Return the [X, Y] coordinate for the center point of the cell that contains the specified text.  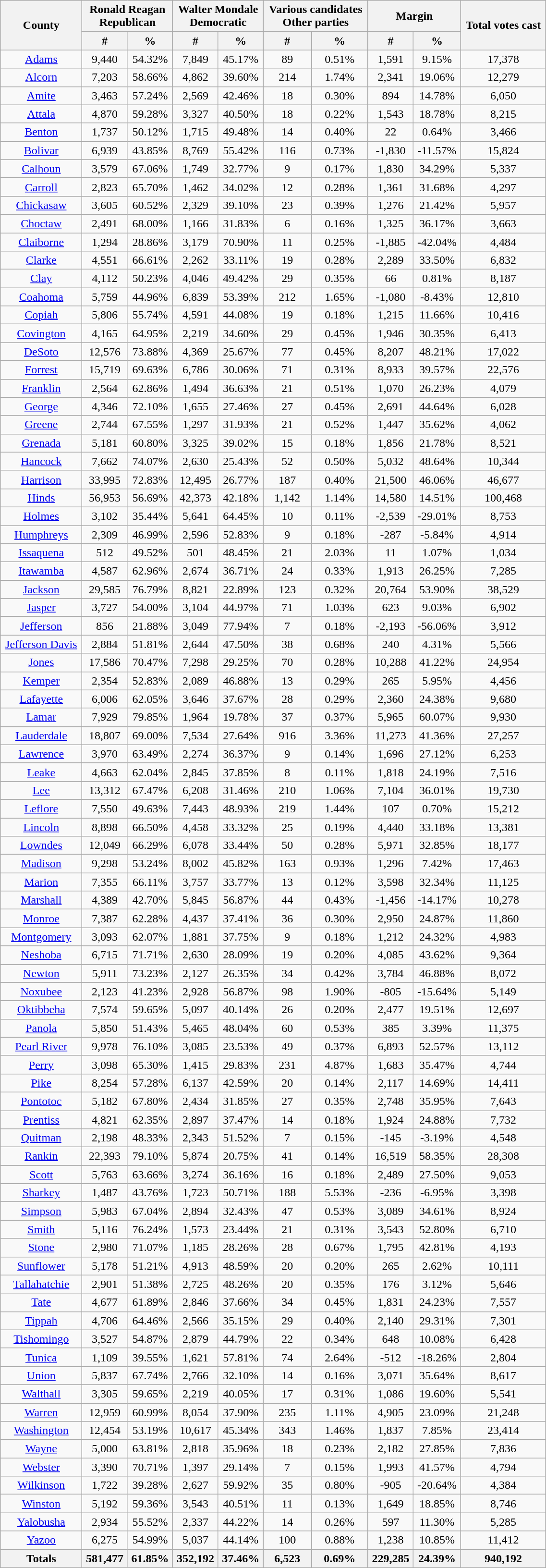
42.81% [437, 1248]
Benton [41, 132]
4,821 [105, 1120]
29.31% [437, 1321]
1,722 [105, 1485]
3,527 [105, 1339]
0.67% [340, 1248]
8,054 [195, 1412]
-805 [390, 992]
69.63% [150, 370]
Oktibbeha [41, 1010]
8,933 [390, 370]
18,177 [503, 845]
62.05% [150, 699]
15,719 [105, 370]
29.14% [241, 1467]
40.51% [241, 1504]
3.12% [437, 1284]
Itawamba [41, 571]
2,596 [195, 535]
13,312 [105, 790]
17,586 [105, 662]
Jefferson [41, 626]
Prentiss [41, 1120]
1,397 [195, 1467]
6,902 [503, 608]
8,617 [503, 1375]
-29.01% [437, 516]
3,466 [503, 132]
Lowndes [41, 845]
Total votes cast [503, 25]
7,849 [195, 59]
3,102 [105, 516]
9,680 [503, 699]
3,912 [503, 626]
916 [287, 735]
Greene [41, 425]
64.46% [150, 1321]
1,494 [195, 388]
1,573 [195, 1229]
5,965 [390, 717]
1,276 [390, 205]
42,373 [195, 498]
12,959 [105, 1412]
17,378 [503, 59]
79.85% [150, 717]
176 [390, 1284]
28.26% [241, 1248]
25 [287, 827]
2,337 [195, 1522]
3,605 [105, 205]
12,810 [503, 297]
Leflore [41, 808]
2,140 [390, 1321]
3,098 [105, 1065]
74.07% [150, 461]
24.32% [437, 937]
Calhoun [41, 169]
61.85% [150, 1558]
39.60% [241, 77]
53.90% [437, 589]
54.99% [150, 1540]
212 [287, 297]
1,296 [390, 864]
188 [287, 1193]
3,757 [195, 882]
1,881 [195, 937]
894 [390, 96]
70 [287, 662]
73.88% [150, 352]
44.14% [241, 1540]
2,980 [105, 1248]
Issaquena [41, 553]
52.80% [437, 1229]
7,355 [105, 882]
4,870 [105, 114]
49.52% [150, 553]
1,649 [390, 1504]
35 [287, 1485]
4,551 [105, 260]
0.70% [437, 808]
1,946 [390, 333]
23.44% [241, 1229]
Margin [414, 16]
Franklin [41, 388]
Carroll [41, 187]
1,924 [390, 1120]
George [41, 406]
-6.95% [437, 1193]
Copiah [41, 315]
35.64% [437, 1375]
6,006 [105, 699]
2,884 [105, 644]
1,621 [195, 1357]
Tunica [41, 1357]
5,182 [105, 1101]
38 [287, 644]
40.05% [241, 1394]
2,117 [390, 1083]
7,285 [503, 571]
6 [287, 223]
512 [105, 553]
1,837 [390, 1431]
Monroe [41, 919]
Jasper [41, 608]
1,415 [195, 1065]
31.68% [437, 187]
65.30% [150, 1065]
-512 [390, 1357]
5,337 [503, 169]
79.10% [150, 1156]
7,298 [195, 662]
214 [287, 77]
23.09% [437, 1412]
6,832 [503, 260]
352,192 [195, 1558]
54.87% [150, 1339]
4,297 [503, 187]
-5.84% [437, 535]
648 [390, 1339]
31.85% [241, 1101]
28.09% [241, 955]
66.11% [150, 882]
1,487 [105, 1193]
12,454 [105, 1431]
3,305 [105, 1394]
3,784 [390, 973]
22.89% [241, 589]
5,566 [503, 644]
38,529 [503, 589]
Warren [41, 1412]
1.74% [340, 77]
856 [105, 626]
385 [390, 1028]
67.55% [150, 425]
3.39% [437, 1028]
8,746 [503, 1504]
37.47% [241, 1120]
56,953 [105, 498]
4,862 [195, 77]
2,182 [390, 1449]
-236 [390, 1193]
1.06% [340, 790]
70.71% [150, 1467]
0.73% [340, 150]
Walter MondaleDemocratic [218, 16]
55.42% [241, 150]
Clay [41, 279]
4,346 [105, 406]
76.79% [150, 589]
2.64% [340, 1357]
4,744 [503, 1065]
Tishomingo [41, 1339]
Hinds [41, 498]
53.24% [150, 864]
39.55% [150, 1357]
33.44% [241, 845]
2,309 [105, 535]
64.95% [150, 333]
8,215 [503, 114]
32.10% [241, 1375]
8,769 [195, 150]
Humphreys [41, 535]
0.33% [340, 571]
65.70% [150, 187]
Jackson [41, 589]
0.26% [340, 1522]
Winston [41, 1504]
52.57% [437, 1046]
3,325 [195, 443]
44.97% [241, 608]
8,002 [195, 864]
Covington [41, 333]
1.03% [340, 608]
5,541 [503, 1394]
6,893 [390, 1046]
7,643 [503, 1101]
57.24% [150, 96]
-14.17% [437, 900]
-2,539 [390, 516]
7,301 [503, 1321]
10,278 [503, 900]
Claiborne [41, 242]
44.64% [437, 406]
27,257 [503, 735]
10,111 [503, 1266]
Tate [41, 1302]
11.66% [437, 315]
17,022 [503, 352]
0.52% [340, 425]
Forrest [41, 370]
2,897 [195, 1120]
2,845 [195, 772]
33,995 [105, 479]
10,617 [195, 1431]
36 [287, 919]
7.85% [437, 1431]
11,412 [503, 1540]
6,413 [503, 333]
67.80% [150, 1101]
Marion [41, 882]
-287 [390, 535]
13,112 [503, 1046]
Lee [41, 790]
26.77% [241, 479]
2,879 [195, 1339]
3,579 [105, 169]
6,208 [195, 790]
7,534 [195, 735]
1,212 [390, 937]
27.64% [241, 735]
35.95% [437, 1101]
0.42% [340, 973]
1.90% [340, 992]
10 [287, 516]
41.57% [437, 1467]
-15.64% [437, 992]
0.39% [340, 205]
42.46% [241, 96]
Ronald ReaganRepublican [128, 16]
-145 [390, 1138]
Totals [41, 1558]
4,369 [195, 352]
6,715 [105, 955]
37.67% [241, 699]
45.17% [241, 59]
3,970 [105, 754]
48.45% [241, 553]
71.71% [150, 955]
Wilkinson [41, 1485]
2,748 [390, 1101]
210 [287, 790]
5,646 [503, 1284]
4,165 [105, 333]
76.24% [150, 1229]
24.38% [437, 699]
19.51% [437, 1010]
47 [287, 1211]
0.43% [340, 900]
940,192 [503, 1558]
21.42% [437, 205]
Marshall [41, 900]
5,192 [105, 1504]
2,360 [390, 699]
59.36% [150, 1504]
Sunflower [41, 1266]
37.66% [241, 1302]
40.50% [241, 114]
33.32% [241, 827]
48.04% [241, 1028]
45.34% [241, 1431]
3,663 [503, 223]
Jefferson Davis [41, 644]
2,744 [105, 425]
1,856 [390, 443]
5,850 [105, 1028]
1,964 [195, 717]
24.19% [437, 772]
2,894 [195, 1211]
44.22% [241, 1522]
Lamar [41, 717]
74 [287, 1357]
2,343 [195, 1138]
0.68% [340, 644]
41.36% [437, 735]
8,753 [503, 516]
7,574 [105, 1010]
1.11% [340, 1412]
100,468 [503, 498]
4,587 [105, 571]
0.50% [340, 461]
9.03% [437, 608]
123 [287, 589]
Panola [41, 1028]
53.39% [241, 297]
5,983 [105, 1211]
2,491 [105, 223]
7.42% [437, 864]
20.75% [241, 1156]
20,764 [390, 589]
5,641 [195, 516]
25.43% [241, 461]
0.80% [340, 1485]
10,288 [390, 662]
2,123 [105, 992]
4,794 [503, 1467]
6,078 [195, 845]
73.23% [150, 973]
1,238 [390, 1540]
15 [287, 443]
Coahoma [41, 297]
7,516 [503, 772]
12,576 [105, 352]
62.04% [150, 772]
72.83% [150, 479]
18.85% [437, 1504]
24.39% [437, 1558]
3,646 [195, 699]
98 [287, 992]
Stone [41, 1248]
1,086 [390, 1394]
68.00% [150, 223]
219 [287, 808]
52 [287, 461]
24.88% [437, 1120]
7,662 [105, 461]
Lauderdale [41, 735]
12,049 [105, 845]
5,874 [195, 1156]
4,456 [503, 681]
8,821 [195, 589]
8,072 [503, 973]
Kemper [41, 681]
-42.04% [437, 242]
2,725 [195, 1284]
5,806 [105, 315]
1,109 [105, 1357]
6,028 [503, 406]
1.14% [340, 498]
27.85% [437, 1449]
3,390 [105, 1467]
4,591 [195, 315]
7,836 [503, 1449]
17 [287, 1394]
2,928 [195, 992]
11,273 [390, 735]
7,443 [195, 808]
66.29% [150, 845]
Various candidatesOther parties [315, 16]
45.82% [241, 864]
4,914 [503, 535]
6,253 [503, 754]
1,993 [390, 1467]
62.07% [150, 937]
Lafayette [41, 699]
6,839 [195, 297]
11.30% [437, 1522]
3,089 [390, 1211]
4,484 [503, 242]
7,203 [105, 77]
5,465 [195, 1028]
4,389 [105, 900]
77.94% [241, 626]
44.79% [241, 1339]
18.78% [437, 114]
Jones [41, 662]
3,463 [105, 96]
39.02% [241, 443]
Washington [41, 1431]
0.13% [340, 1504]
27.50% [437, 1175]
28.86% [150, 242]
40.14% [241, 1010]
5,957 [503, 205]
5,000 [105, 1449]
10,344 [503, 461]
5.53% [340, 1193]
59.28% [150, 114]
4,677 [105, 1302]
2,950 [390, 919]
9,930 [503, 717]
19.60% [437, 1394]
3,071 [390, 1375]
89 [287, 59]
35.96% [241, 1449]
Simpson [41, 1211]
42.70% [150, 900]
100 [287, 1540]
Grenada [41, 443]
33.18% [437, 827]
5,845 [195, 900]
63.66% [150, 1175]
15,212 [503, 808]
60.99% [150, 1412]
4,062 [503, 425]
7,104 [390, 790]
1,696 [390, 754]
27.46% [241, 406]
26.35% [241, 973]
9,364 [503, 955]
6,786 [195, 370]
8,898 [105, 827]
DeSoto [41, 352]
5,181 [105, 443]
0.69% [340, 1558]
28,308 [503, 1156]
1.07% [437, 553]
7,557 [503, 1302]
2,566 [195, 1321]
2.03% [340, 553]
16,519 [390, 1156]
26.25% [437, 571]
29.25% [241, 662]
24 [287, 571]
55.74% [150, 315]
62.86% [150, 388]
0.25% [340, 242]
2,823 [105, 187]
2,289 [390, 260]
2,198 [105, 1138]
31.93% [241, 425]
1,185 [195, 1248]
5,837 [105, 1375]
6,275 [105, 1540]
60.52% [150, 205]
22,393 [105, 1156]
66.50% [150, 827]
58.66% [150, 77]
0.22% [340, 114]
51.43% [150, 1028]
3,085 [195, 1046]
187 [287, 479]
2,674 [195, 571]
-1,885 [390, 242]
Pontotoc [41, 1101]
4,085 [390, 955]
14,580 [390, 498]
10.08% [437, 1339]
35.44% [150, 516]
67.74% [150, 1375]
0.32% [340, 589]
4,112 [105, 279]
31.83% [241, 223]
44.96% [150, 297]
21,248 [503, 1412]
41 [287, 1156]
46.06% [437, 479]
63.49% [150, 754]
7,732 [503, 1120]
11,375 [503, 1028]
48.21% [437, 352]
32.85% [437, 845]
623 [390, 608]
43.62% [437, 955]
53.19% [150, 1431]
42.59% [241, 1083]
Rankin [41, 1156]
4,458 [195, 827]
39.28% [150, 1485]
21.88% [150, 626]
35.47% [437, 1065]
229,285 [390, 1558]
36.16% [241, 1175]
4,913 [195, 1266]
1,818 [390, 772]
35.15% [241, 1321]
24.23% [437, 1302]
2,846 [195, 1302]
-11.57% [437, 150]
4,706 [105, 1321]
Chickasaw [41, 205]
5.95% [437, 681]
-905 [390, 1485]
4,548 [503, 1138]
1,447 [390, 425]
39.57% [437, 370]
2,644 [195, 644]
-8.43% [437, 297]
5,178 [105, 1266]
Tallahatchie [41, 1284]
Scott [41, 1175]
48.26% [241, 1284]
51.38% [150, 1284]
32.34% [437, 882]
51.52% [241, 1138]
0.88% [340, 1540]
33.77% [241, 882]
7,387 [105, 919]
6,710 [503, 1229]
4,983 [503, 937]
3,104 [195, 608]
5,037 [195, 1540]
Clarke [41, 260]
3,179 [195, 242]
50.23% [150, 279]
1,034 [503, 553]
4,905 [390, 1412]
1,297 [195, 425]
41.23% [150, 992]
3,727 [105, 608]
72.10% [150, 406]
46,677 [503, 479]
57.28% [150, 1083]
6,428 [503, 1339]
66.61% [150, 260]
Yalobusha [41, 1522]
2,818 [195, 1449]
36.17% [437, 223]
1,166 [195, 223]
5,097 [195, 1010]
50 [287, 845]
5,759 [105, 297]
51.81% [150, 644]
8,254 [105, 1083]
Holmes [41, 516]
55.52% [150, 1522]
39.10% [241, 205]
63.81% [150, 1449]
12,279 [503, 77]
31.46% [241, 790]
48.33% [150, 1138]
14.78% [437, 96]
2,804 [503, 1357]
5,763 [105, 1175]
0.23% [340, 1449]
5,149 [503, 992]
2,477 [390, 1010]
Pearl River [41, 1046]
36.63% [241, 388]
107 [390, 808]
5,032 [390, 461]
2,934 [105, 1522]
7,929 [105, 717]
Quitman [41, 1138]
23,414 [503, 1431]
6,939 [105, 150]
33.50% [437, 260]
1,683 [390, 1065]
62.96% [150, 571]
1,142 [287, 498]
60.07% [437, 717]
22,576 [503, 370]
29.83% [241, 1065]
1.46% [340, 1431]
6,050 [503, 96]
76.10% [150, 1046]
29,585 [105, 589]
1,831 [390, 1302]
2,127 [195, 973]
44 [287, 900]
4,437 [195, 919]
67.06% [150, 169]
Webster [41, 1467]
61.89% [150, 1302]
231 [287, 1065]
-2,193 [390, 626]
10.85% [437, 1540]
24.87% [437, 919]
Choctaw [41, 223]
0.64% [437, 132]
27.12% [437, 754]
60.80% [150, 443]
9,978 [105, 1046]
2,341 [390, 77]
Wayne [41, 1449]
1,361 [390, 187]
64.45% [241, 516]
26.23% [437, 388]
8 [287, 772]
Tippah [41, 1321]
59.92% [241, 1485]
1,749 [195, 169]
1,655 [195, 406]
Bolivar [41, 150]
1,715 [195, 132]
12,697 [503, 1010]
67.04% [150, 1211]
2,569 [195, 96]
19.78% [241, 717]
1.44% [340, 808]
12 [287, 187]
2,434 [195, 1101]
62.28% [150, 919]
13,381 [503, 827]
24,954 [503, 662]
36.71% [241, 571]
1,591 [390, 59]
4,046 [195, 279]
4,663 [105, 772]
19.06% [437, 77]
3,093 [105, 937]
34.61% [437, 1211]
42.18% [241, 498]
49.42% [241, 279]
50.71% [241, 1193]
Amite [41, 96]
2,766 [195, 1375]
-1,456 [390, 900]
19,730 [503, 790]
48.59% [241, 1266]
30.35% [437, 333]
9,298 [105, 864]
66 [390, 279]
1.65% [340, 297]
4,440 [390, 827]
9,440 [105, 59]
15,824 [503, 150]
5,911 [105, 973]
9.15% [437, 59]
163 [287, 864]
2,564 [105, 388]
Adams [41, 59]
0.12% [340, 882]
2.62% [437, 1266]
37.85% [241, 772]
Leake [41, 772]
2,329 [195, 205]
12,495 [195, 479]
1,070 [390, 388]
77 [287, 352]
Perry [41, 1065]
32.43% [241, 1211]
-3.19% [437, 1138]
44.08% [241, 315]
70.90% [241, 242]
2,691 [390, 406]
Newton [41, 973]
Union [41, 1375]
Sharkey [41, 1193]
2,354 [105, 681]
Yazoo [41, 1540]
0.81% [437, 279]
8,521 [503, 443]
Walthall [41, 1394]
1,723 [195, 1193]
5,971 [390, 845]
37.41% [241, 919]
Neshoba [41, 955]
0.17% [340, 169]
21,500 [390, 479]
23.53% [241, 1046]
47.50% [241, 644]
7,550 [105, 808]
235 [287, 1412]
Noxubee [41, 992]
51.21% [150, 1266]
597 [390, 1522]
43.76% [150, 1193]
16 [287, 1175]
240 [390, 644]
69.00% [150, 735]
37.75% [241, 937]
Lawrence [41, 754]
54.00% [150, 608]
Attala [41, 114]
3,598 [390, 882]
32.77% [241, 169]
49 [287, 1046]
60 [287, 1028]
2,901 [105, 1284]
0.34% [340, 1339]
33.11% [241, 260]
46.99% [150, 535]
4.31% [437, 644]
57.81% [241, 1357]
34.29% [437, 169]
Montgomery [41, 937]
-20.64% [437, 1485]
1,215 [390, 315]
11,125 [503, 882]
25.67% [241, 352]
14.69% [437, 1083]
37.46% [241, 1558]
56.69% [150, 498]
67.47% [150, 790]
501 [195, 553]
11,860 [503, 919]
1,543 [390, 114]
41.22% [437, 662]
54.32% [150, 59]
6,137 [195, 1083]
Pike [41, 1083]
Alcorn [41, 77]
1,325 [390, 223]
26 [287, 1010]
2,262 [195, 260]
116 [287, 150]
Harrison [41, 479]
62.35% [150, 1120]
14.51% [437, 498]
Smith [41, 1229]
581,477 [105, 1558]
9,053 [503, 1175]
1,913 [390, 571]
2,274 [195, 754]
48.64% [437, 461]
County [41, 25]
-1,830 [390, 150]
1,294 [105, 242]
3,049 [195, 626]
-18.26% [437, 1357]
Hancock [41, 461]
8,207 [390, 352]
5,285 [503, 1522]
37.90% [241, 1412]
-56.06% [437, 626]
34.02% [241, 187]
43.85% [150, 150]
18,807 [105, 735]
4,079 [503, 388]
70.47% [150, 662]
3.36% [340, 735]
343 [287, 1431]
1,462 [195, 187]
1,737 [105, 132]
Lincoln [41, 827]
36.01% [437, 790]
3,274 [195, 1175]
2,089 [195, 681]
34.60% [241, 333]
8,187 [503, 279]
4.87% [340, 1065]
36.37% [241, 754]
2,627 [195, 1485]
71.07% [150, 1248]
23 [287, 205]
3,327 [195, 114]
35.62% [437, 425]
49.48% [241, 132]
50.12% [150, 132]
21.78% [437, 443]
17,463 [503, 864]
1,830 [390, 169]
3,398 [503, 1193]
6,523 [287, 1558]
37 [287, 717]
48.93% [241, 808]
10,416 [503, 315]
30.06% [241, 370]
4,384 [503, 1485]
4,193 [503, 1248]
1,795 [390, 1248]
0.19% [340, 827]
49.63% [150, 808]
Madison [41, 864]
2,489 [390, 1175]
8,924 [503, 1211]
58.35% [437, 1156]
14,411 [503, 1083]
5,116 [105, 1229]
-1,080 [390, 297]
0.93% [340, 864]
